Detect which cell encompasses the target text, then output its (x, y) center coordinate. 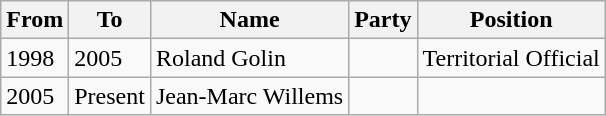
To (110, 20)
Roland Golin (249, 58)
Present (110, 96)
Jean-Marc Willems (249, 96)
Position (511, 20)
Name (249, 20)
Party (383, 20)
Territorial Official (511, 58)
1998 (35, 58)
From (35, 20)
